Find where the given text appears and provide that cell's center as [X, Y] coordinate. 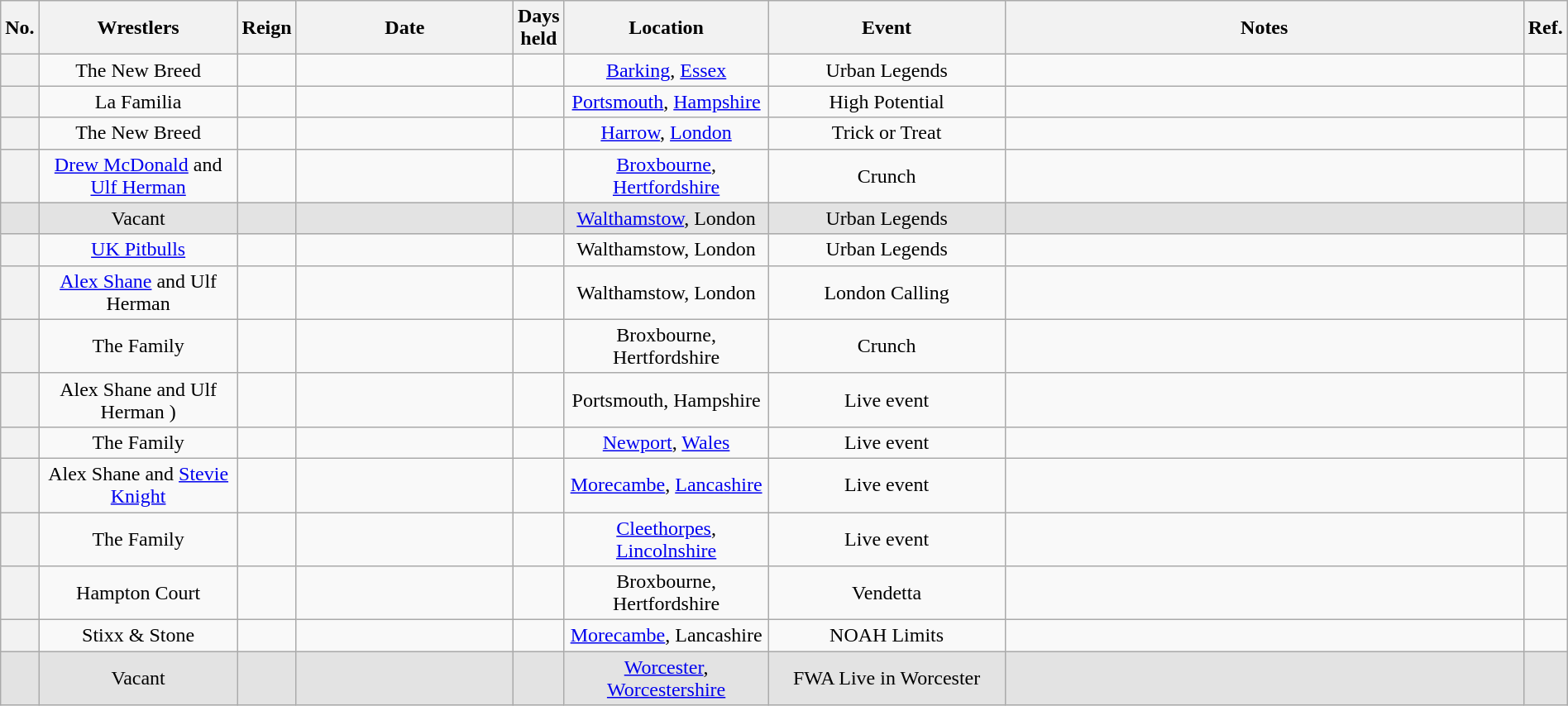
Reign [266, 28]
Ref. [1545, 28]
Location [667, 28]
UK Pitbulls [138, 250]
Newport, Wales [667, 442]
Alex Shane and Stevie Knight [138, 484]
Worcester, Worcestershire [667, 678]
FWA Live in Worcester [887, 678]
Stixx & Stone [138, 636]
Days held [539, 28]
NOAH Limits [887, 636]
London Calling [887, 293]
Barking, Essex [667, 70]
Harrow, London [667, 133]
Drew McDonald and Ulf Herman [138, 175]
Vendetta [887, 594]
Hampton Court [138, 594]
La Familia [138, 102]
Alex Shane and Ulf Herman [138, 293]
High Potential [887, 102]
Trick or Treat [887, 133]
Notes [1264, 28]
Alex Shane and Ulf Herman ) [138, 400]
No. [20, 28]
Date [404, 28]
Event [887, 28]
Cleethorpes, Lincolnshire [667, 539]
Wrestlers [138, 28]
